Identify which cell holds the provided text, then report its (x, y) central coordinate. 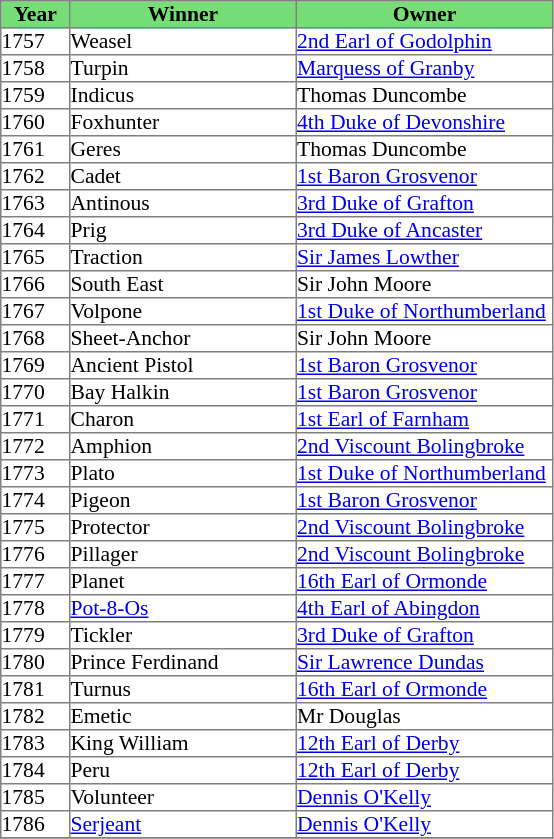
Antinous (183, 204)
Foxhunter (183, 122)
1773 (36, 474)
1780 (36, 662)
Plato (183, 474)
Protector (183, 528)
1766 (36, 284)
1777 (36, 582)
1786 (36, 824)
Cadet (183, 176)
1778 (36, 608)
Ancient Pistol (183, 366)
Charon (183, 420)
Mr Douglas (424, 716)
1760 (36, 122)
Amphion (183, 446)
Tickler (183, 636)
1757 (36, 42)
1st Earl of Farnham (424, 420)
Winner (183, 14)
King William (183, 744)
Owner (424, 14)
Pillager (183, 554)
Geres (183, 150)
1774 (36, 500)
1779 (36, 636)
1769 (36, 366)
1771 (36, 420)
Pigeon (183, 500)
1763 (36, 204)
Weasel (183, 42)
4th Earl of Abingdon (424, 608)
1767 (36, 312)
1758 (36, 68)
1772 (36, 446)
1759 (36, 96)
Emetic (183, 716)
Prince Ferdinand (183, 662)
3rd Duke of Ancaster (424, 230)
Year (36, 14)
1782 (36, 716)
Marquess of Granby (424, 68)
1783 (36, 744)
Volunteer (183, 798)
1781 (36, 690)
Planet (183, 582)
1768 (36, 338)
Turnus (183, 690)
Sir Lawrence Dundas (424, 662)
1765 (36, 258)
South East (183, 284)
Sheet-Anchor (183, 338)
1770 (36, 392)
Pot-8-Os (183, 608)
Prig (183, 230)
1784 (36, 770)
2nd Earl of Godolphin (424, 42)
Indicus (183, 96)
Traction (183, 258)
4th Duke of Devonshire (424, 122)
1776 (36, 554)
Bay Halkin (183, 392)
1775 (36, 528)
Serjeant (183, 824)
1764 (36, 230)
Peru (183, 770)
1762 (36, 176)
1761 (36, 150)
Turpin (183, 68)
Volpone (183, 312)
Sir James Lowther (424, 258)
1785 (36, 798)
